Determine the [X, Y] coordinate at the center of the cell enclosing the given text.  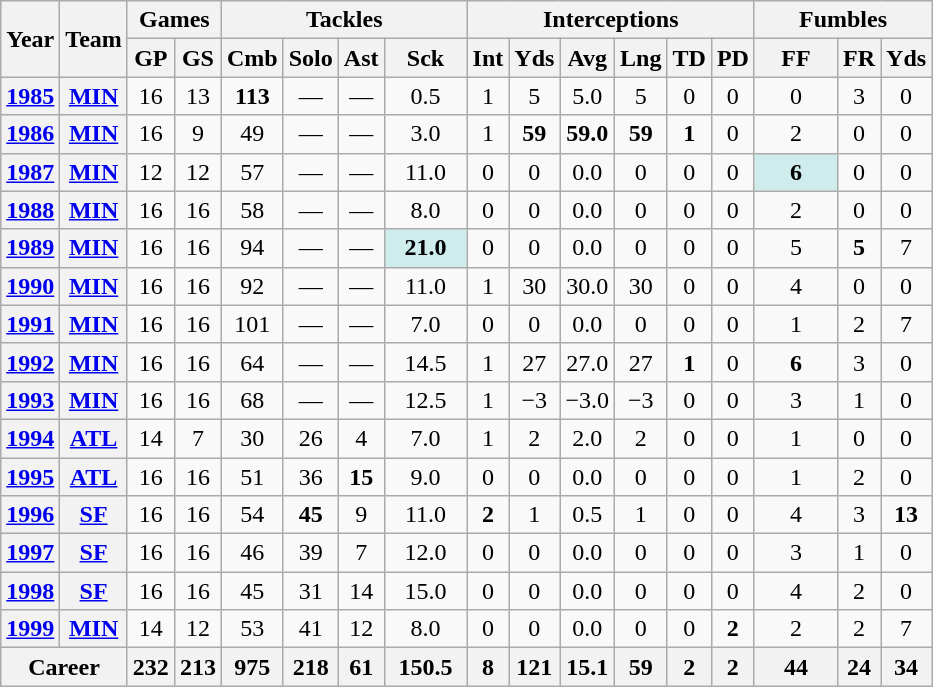
Games [174, 20]
975 [252, 667]
GS [198, 58]
1996 [30, 515]
1986 [30, 134]
121 [534, 667]
−3.0 [588, 400]
14.5 [426, 362]
12.5 [426, 400]
1985 [30, 96]
GP [150, 58]
59.0 [588, 134]
9.0 [426, 477]
1989 [30, 248]
12.0 [426, 553]
1995 [30, 477]
1997 [30, 553]
FR [858, 58]
1991 [30, 324]
Lng [641, 58]
92 [252, 286]
58 [252, 210]
3.0 [426, 134]
46 [252, 553]
64 [252, 362]
54 [252, 515]
150.5 [426, 667]
1999 [30, 629]
1990 [30, 286]
218 [310, 667]
Tackles [344, 20]
1993 [30, 400]
1994 [30, 438]
PD [732, 58]
49 [252, 134]
Fumbles [842, 20]
30.0 [588, 286]
Team [94, 39]
26 [310, 438]
FF [796, 58]
8 [488, 667]
94 [252, 248]
31 [310, 591]
15 [361, 477]
27.0 [588, 362]
57 [252, 172]
44 [796, 667]
51 [252, 477]
101 [252, 324]
1987 [30, 172]
Int [488, 58]
1998 [30, 591]
15.1 [588, 667]
Year [30, 39]
24 [858, 667]
53 [252, 629]
213 [198, 667]
15.0 [426, 591]
Cmb [252, 58]
Ast [361, 58]
68 [252, 400]
34 [906, 667]
2.0 [588, 438]
36 [310, 477]
61 [361, 667]
232 [150, 667]
41 [310, 629]
TD [689, 58]
Sck [426, 58]
Career [64, 667]
21.0 [426, 248]
1992 [30, 362]
39 [310, 553]
Solo [310, 58]
Avg [588, 58]
1988 [30, 210]
5.0 [588, 96]
113 [252, 96]
Interceptions [610, 20]
